Extract the (x, y) coordinate from the center of the cell holding the provided text.  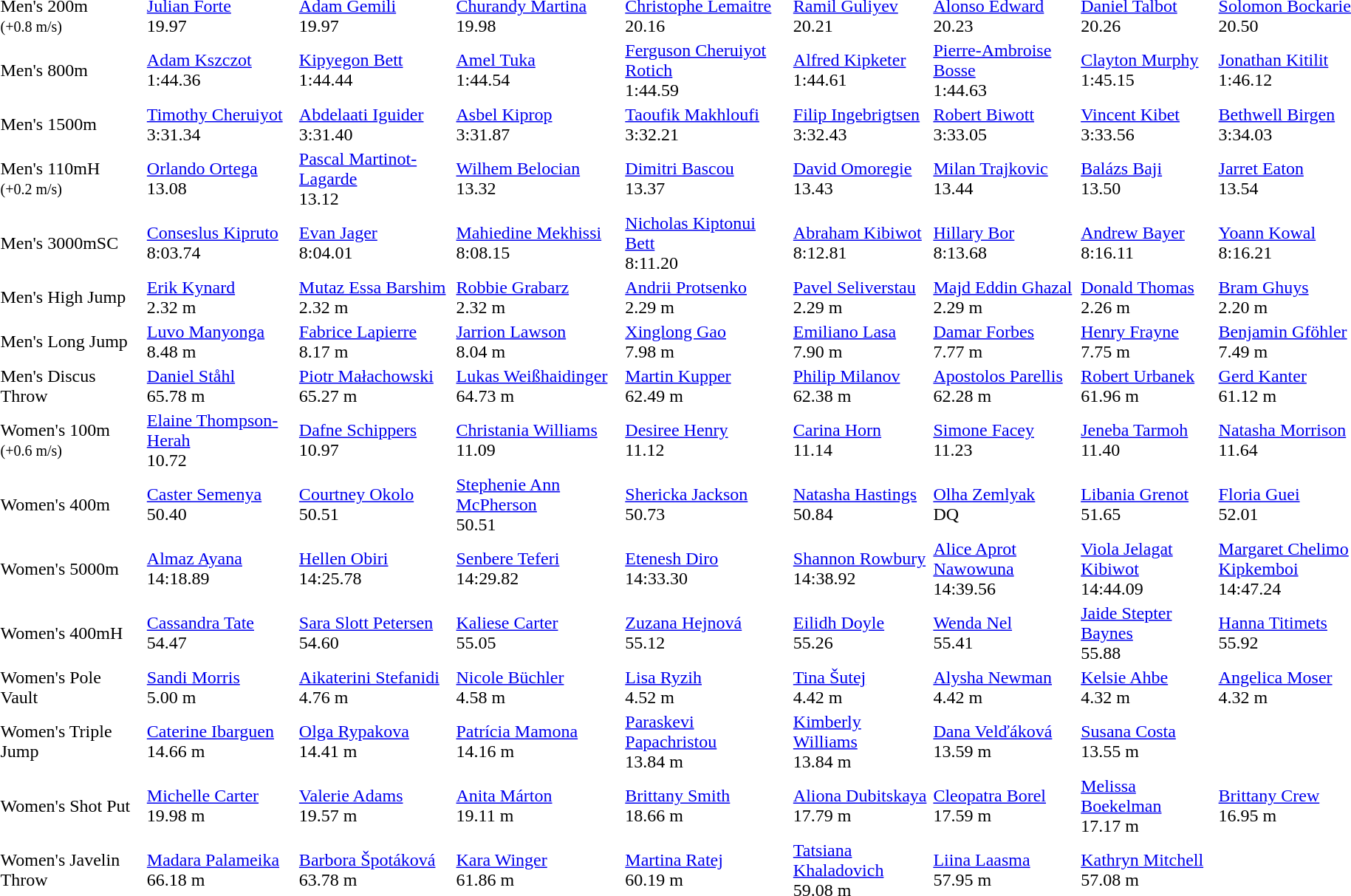
Susana Costa 13.55 m (1148, 742)
Martin Kupper 62.49 m (707, 386)
Emiliano Lasa 7.90 m (861, 341)
Valerie Adams 19.57 m (375, 806)
Zuzana Hejnová 55.12 (707, 633)
Patrícia Mamona 14.16 m (538, 742)
Shannon Rowbury 14:38.92 (861, 569)
Orlando Ortega 13.08 (220, 179)
Senbere Teferi 14:29.82 (538, 569)
Etenesh Diro 14:33.30 (707, 569)
Luvo Manyonga 8.48 m (220, 341)
Jaide Stepter Baynes 55.88 (1148, 633)
Fabrice Lapierre 8.17 m (375, 341)
Andrii Protsenko 2.29 m (707, 297)
Paraskevi Papachristou 13.84 m (707, 742)
Wenda Nel 55.41 (1005, 633)
Natasha Hastings 50.84 (861, 505)
Mahiedine Mekhissi 8:08.15 (538, 243)
Caster Semenya 50.40 (220, 505)
Dana Velďáková 13.59 m (1005, 742)
Sandi Morris 5.00 m (220, 687)
Andrew Bayer 8:16.11 (1148, 243)
Vincent Kibet 3:33.56 (1148, 124)
Kelsie Ahbe 4.32 m (1148, 687)
Sara Slott Petersen 54.60 (375, 633)
Conseslus Kipruto 8:03.74 (220, 243)
Alfred Kipketer 1:44.61 (861, 70)
Daniel Ståhl 65.78 m (220, 386)
Apostolos Parellis 62.28 m (1005, 386)
Hellen Obiri 14:25.78 (375, 569)
David Omoregie 13.43 (861, 179)
Clayton Murphy 1:45.15 (1148, 70)
Wilhem Belocian 13.32 (538, 179)
Christania Williams 11.09 (538, 440)
Simone Facey 11.23 (1005, 440)
Evan Jager 8:04.01 (375, 243)
Aikaterini Stefanidi 4.76 m (375, 687)
Libania Grenot 51.65 (1148, 505)
Eilidh Doyle 55.26 (861, 633)
Erik Kynard 2.32 m (220, 297)
Carina Horn 11.14 (861, 440)
Timothy Cheruiyot 3:31.34 (220, 124)
Shericka Jackson 50.73 (707, 505)
Dimitri Bascou 13.37 (707, 179)
Asbel Kiprop 3:31.87 (538, 124)
Nicole Büchler 4.58 m (538, 687)
Pierre-Ambroise Bosse 1:44.63 (1005, 70)
Aliona Dubitskaya 17.79 m (861, 806)
Elaine Thompson-Herah 10.72 (220, 440)
Ferguson Cheruiyot Rotich 1:44.59 (707, 70)
Robbie Grabarz 2.32 m (538, 297)
Majd Eddin Ghazal 2.29 m (1005, 297)
Milan Trajkovic 13.44 (1005, 179)
Xinglong Gao 7.98 m (707, 341)
Dafne Schippers 10.97 (375, 440)
Michelle Carter 19.98 m (220, 806)
Robert Urbanek 61.96 m (1148, 386)
Amel Tuka 1:44.54 (538, 70)
Cassandra Tate 54.47 (220, 633)
Kimberly Williams 13.84 m (861, 742)
Melissa Boekelman 17.17 m (1148, 806)
Taoufik Makhloufi 3:32.21 (707, 124)
Olga Rypakova 14.41 m (375, 742)
Alice Aprot Nawowuna 14:39.56 (1005, 569)
Mutaz Essa Barshim 2.32 m (375, 297)
Lukas Weißhaidinger 64.73 m (538, 386)
Henry Frayne 7.75 m (1148, 341)
Cleopatra Borel 17.59 m (1005, 806)
Adam Kszczot 1:44.36 (220, 70)
Alysha Newman 4.42 m (1005, 687)
Courtney Okolo 50.51 (375, 505)
Kipyegon Bett 1:44.44 (375, 70)
Nicholas Kiptonui Bett 8:11.20 (707, 243)
Philip Milanov 62.38 m (861, 386)
Robert Biwott 3:33.05 (1005, 124)
Pavel Seliverstau 2.29 m (861, 297)
Abdelaati Iguider 3:31.40 (375, 124)
Jeneba Tarmoh 11.40 (1148, 440)
Balázs Baji 13.50 (1148, 179)
Hillary Bor 8:13.68 (1005, 243)
Donald Thomas 2.26 m (1148, 297)
Viola Jelagat Kibiwot 14:44.09 (1148, 569)
Kaliese Carter 55.05 (538, 633)
Pascal Martinot-Lagarde 13.12 (375, 179)
Caterine Ibarguen 14.66 m (220, 742)
Abraham Kibiwot 8:12.81 (861, 243)
Anita Márton 19.11 m (538, 806)
Olha Zemlyak DQ (1005, 505)
Filip Ingebrigtsen 3:32.43 (861, 124)
Piotr Małachowski 65.27 m (375, 386)
Lisa Ryzih 4.52 m (707, 687)
Jarrion Lawson 8.04 m (538, 341)
Tina Šutej 4.42 m (861, 687)
Desiree Henry 11.12 (707, 440)
Almaz Ayana 14:18.89 (220, 569)
Damar Forbes 7.77 m (1005, 341)
Brittany Smith 18.66 m (707, 806)
Stephenie Ann McPherson 50.51 (538, 505)
